Scan for the cell matching the given text and deliver its (x, y) coordinate at center. 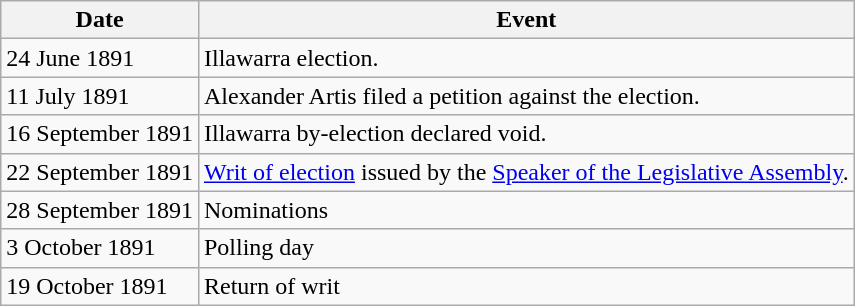
19 October 1891 (100, 286)
Polling day (526, 248)
Alexander Artis filed a petition against the election. (526, 96)
22 September 1891 (100, 172)
16 September 1891 (100, 134)
11 July 1891 (100, 96)
Writ of election issued by the Speaker of the Legislative Assembly. (526, 172)
Nominations (526, 210)
Date (100, 20)
Return of writ (526, 286)
3 October 1891 (100, 248)
Illawarra election. (526, 58)
24 June 1891 (100, 58)
28 September 1891 (100, 210)
Illawarra by-election declared void. (526, 134)
Event (526, 20)
